Return [X, Y] of the center of cell containing provided text 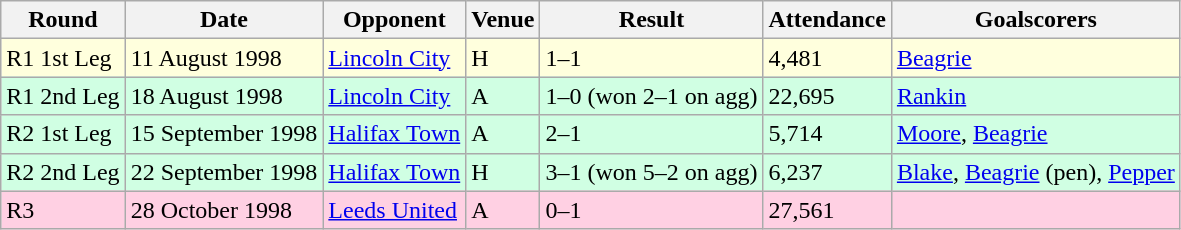
28 October 1998 [224, 210]
Attendance [827, 20]
Blake, Beagrie (pen), Pepper [1036, 172]
22 September 1998 [224, 172]
Leeds United [394, 210]
Result [652, 20]
22,695 [827, 96]
Rankin [1036, 96]
Venue [503, 20]
27,561 [827, 210]
18 August 1998 [224, 96]
Round [63, 20]
R2 2nd Leg [63, 172]
0–1 [652, 210]
Opponent [394, 20]
5,714 [827, 134]
Moore, Beagrie [1036, 134]
R2 1st Leg [63, 134]
R3 [63, 210]
6,237 [827, 172]
1–1 [652, 58]
Date [224, 20]
1–0 (won 2–1 on agg) [652, 96]
2–1 [652, 134]
11 August 1998 [224, 58]
Goalscorers [1036, 20]
3–1 (won 5–2 on agg) [652, 172]
15 September 1998 [224, 134]
Beagrie [1036, 58]
R1 2nd Leg [63, 96]
4,481 [827, 58]
R1 1st Leg [63, 58]
